Find where the given text appears and provide that cell's center as (X, Y) coordinate. 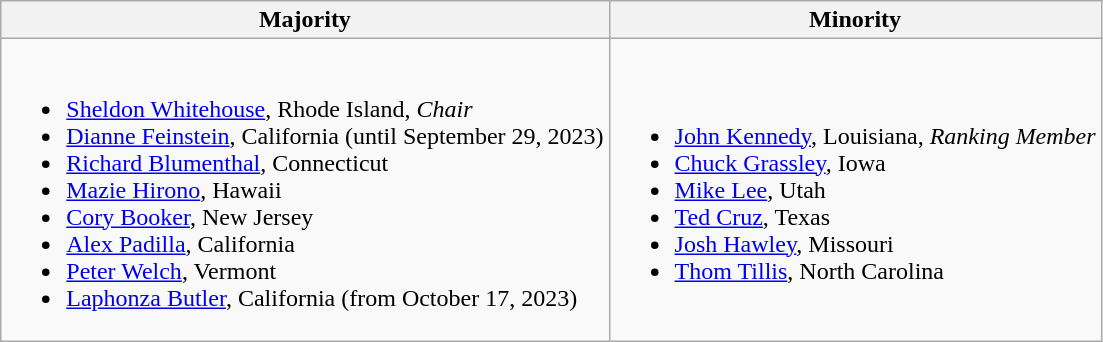
Minority (855, 20)
Majority (305, 20)
John Kennedy, Louisiana, Ranking MemberChuck Grassley, IowaMike Lee, UtahTed Cruz, TexasJosh Hawley, MissouriThom Tillis, North Carolina (855, 190)
